Determine the [X, Y] coordinate at the center of the cell enclosing the given text.  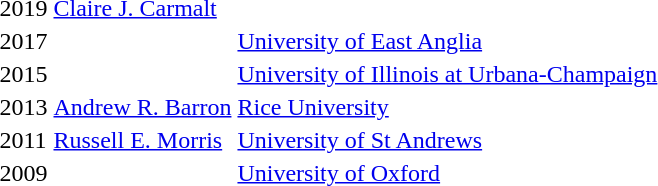
Andrew R. Barron [142, 107]
Russell E. Morris [142, 140]
